Capture the cell that displays the provided text and extract its [x, y] central coordinate. 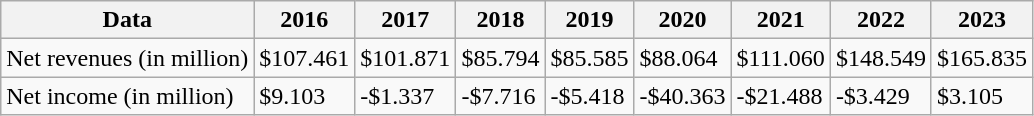
$148.549 [880, 58]
2023 [982, 20]
$88.064 [682, 58]
-$7.716 [500, 96]
-$40.363 [682, 96]
-$1.337 [406, 96]
$85.794 [500, 58]
2021 [780, 20]
$9.103 [304, 96]
$111.060 [780, 58]
$165.835 [982, 58]
$101.871 [406, 58]
2018 [500, 20]
Data [128, 20]
2020 [682, 20]
2017 [406, 20]
2022 [880, 20]
Net income (in million) [128, 96]
-$21.488 [780, 96]
2016 [304, 20]
$3.105 [982, 96]
-$3.429 [880, 96]
Net revenues (in million) [128, 58]
-$5.418 [590, 96]
$85.585 [590, 58]
2019 [590, 20]
$107.461 [304, 58]
